Find where the given text appears and provide that cell's center as [X, Y] coordinate. 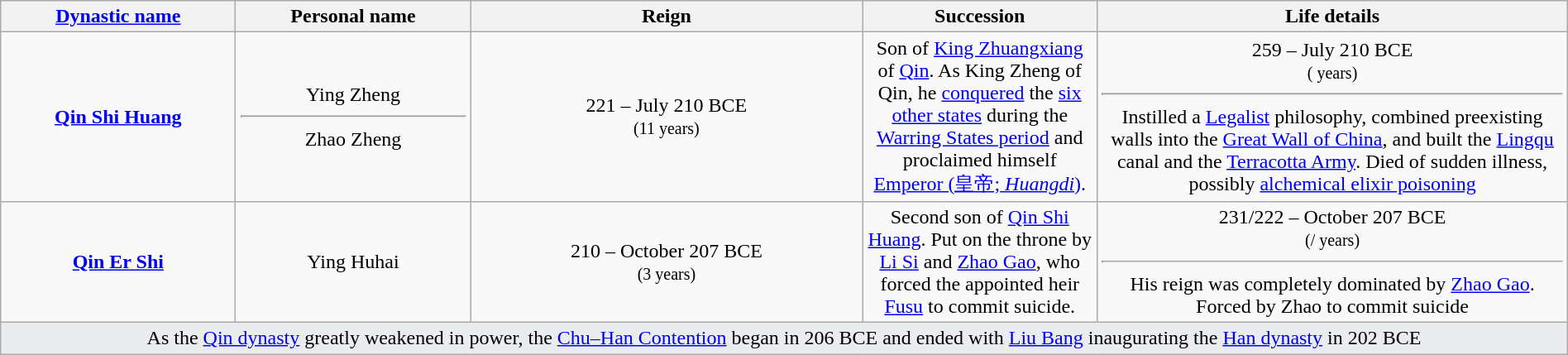
Succession [980, 17]
231/222 – October 207 BCE(/ years)His reign was completely dominated by Zhao Gao. Forced by Zhao to commit suicide [1332, 261]
Life details [1332, 17]
Reign [667, 17]
Personal name [353, 17]
Second son of Qin Shi Huang. Put on the throne by Li Si and Zhao Gao, who forced the appointed heir Fusu to commit suicide. [980, 261]
Qin Er Shi [118, 261]
Dynastic name [118, 17]
Ying Huhai [353, 261]
Ying ZhengZhao Zheng [353, 118]
Qin Shi Huang [118, 118]
210 – October 207 BCE(3 years) [667, 261]
221 – July 210 BCE(11 years) [667, 118]
As the Qin dynasty greatly weakened in power, the Chu–Han Contention began in 206 BCE and ended with Liu Bang inaugurating the Han dynasty in 202 BCE [784, 338]
